For the text-containing cell, return its midpoint in [X, Y] coordinate format. 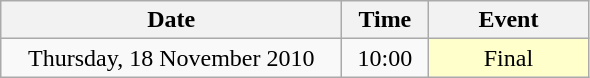
Date [172, 20]
Time [385, 20]
10:00 [385, 58]
Event [508, 20]
Thursday, 18 November 2010 [172, 58]
Final [508, 58]
